Search for the cell housing the specified text and yield its [x, y] center coordinate. 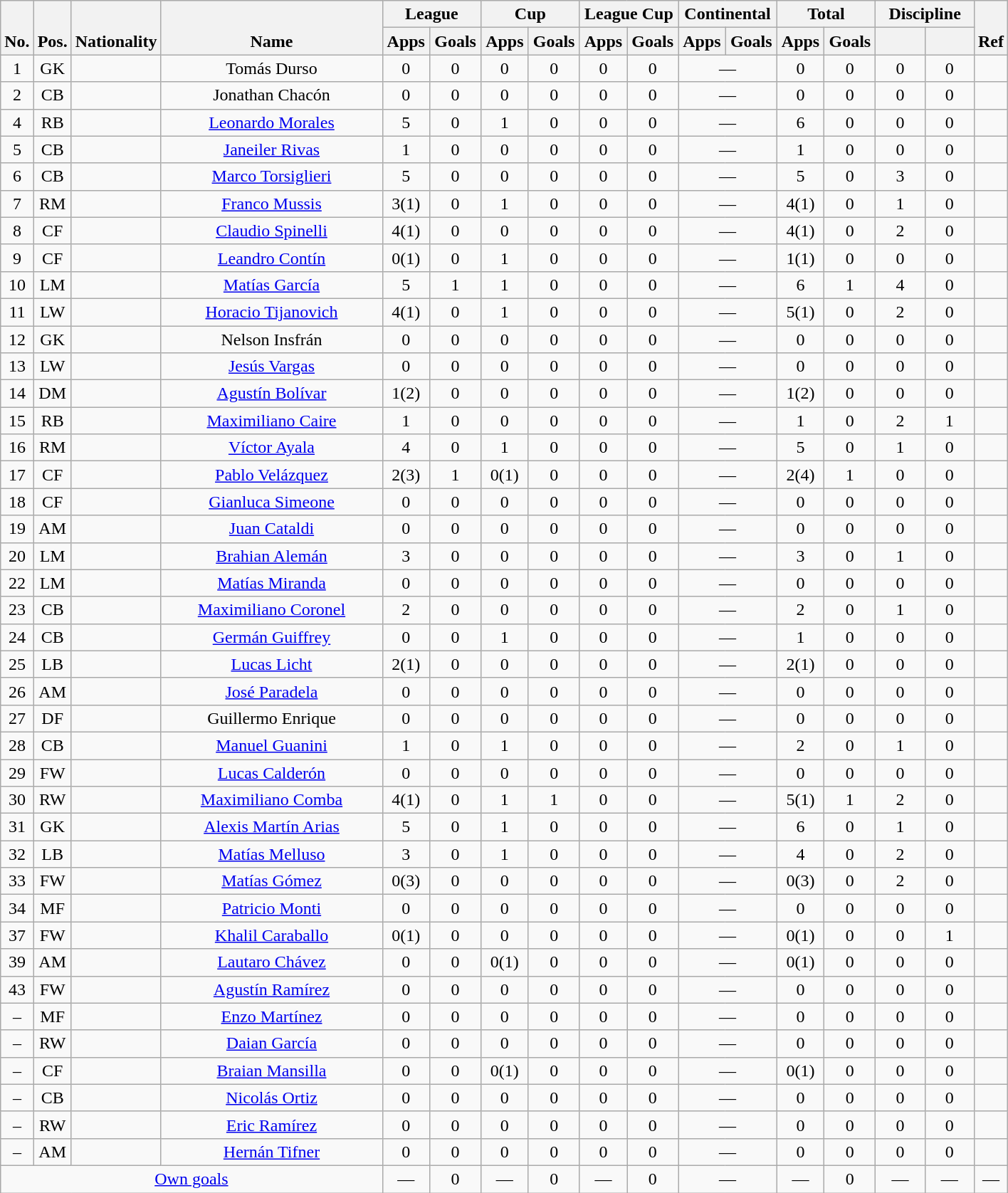
Manuel Guanini [272, 745]
2(4) [800, 475]
Name [272, 28]
11 [17, 312]
Matías Melluso [272, 854]
Nelson Insfrán [272, 340]
29 [17, 772]
Lucas Licht [272, 664]
20 [17, 556]
Marco Torsiglieri [272, 177]
8 [17, 231]
16 [17, 448]
13 [17, 367]
Khalil Caraballo [272, 935]
Hernán Tifner [272, 1152]
Own goals [191, 1179]
Juan Cataldi [272, 529]
12 [17, 340]
39 [17, 962]
3(1) [406, 204]
Total [826, 14]
Patricio Monti [272, 908]
23 [17, 610]
33 [17, 881]
32 [17, 854]
Discipline [925, 14]
Germán Guiffrey [272, 637]
Cup [531, 14]
League Cup [629, 14]
No. [17, 28]
Jonathan Chacón [272, 95]
Matías Miranda [272, 583]
Enzo Martínez [272, 1016]
19 [17, 529]
Franco Mussis [272, 204]
43 [17, 989]
10 [17, 285]
DF [53, 718]
2(3) [406, 475]
Horacio Tijanovich [272, 312]
Claudio Spinelli [272, 231]
22 [17, 583]
Brahian Alemán [272, 556]
League [431, 14]
Matías Gómez [272, 881]
28 [17, 745]
Leonardo Morales [272, 122]
Maximiliano Coronel [272, 610]
15 [17, 421]
Pos. [53, 28]
Ref [991, 28]
Continental [728, 14]
José Paradela [272, 691]
Maximiliano Caire [272, 421]
Matías García [272, 285]
Braian Mansilla [272, 1071]
Nicolás Ortiz [272, 1098]
Daian García [272, 1044]
14 [17, 394]
Guillermo Enrique [272, 718]
Jesús Vargas [272, 367]
37 [17, 935]
7 [17, 204]
18 [17, 502]
1(1) [800, 258]
Janeiler Rivas [272, 149]
Alexis Martín Arias [272, 827]
31 [17, 827]
34 [17, 908]
30 [17, 800]
Pablo Velázquez [272, 475]
Lautaro Chávez [272, 962]
Maximiliano Comba [272, 800]
Gianluca Simeone [272, 502]
26 [17, 691]
9 [17, 258]
17 [17, 475]
Agustín Ramírez [272, 989]
Leandro Contín [272, 258]
DM [53, 394]
Agustín Bolívar [272, 394]
Eric Ramírez [272, 1125]
25 [17, 664]
Lucas Calderón [272, 772]
24 [17, 637]
27 [17, 718]
Víctor Ayala [272, 448]
Nationality [116, 28]
Tomás Durso [272, 68]
